Pinpoint the cell where the given text exists, returning its (X, Y) midpoint coordinate. 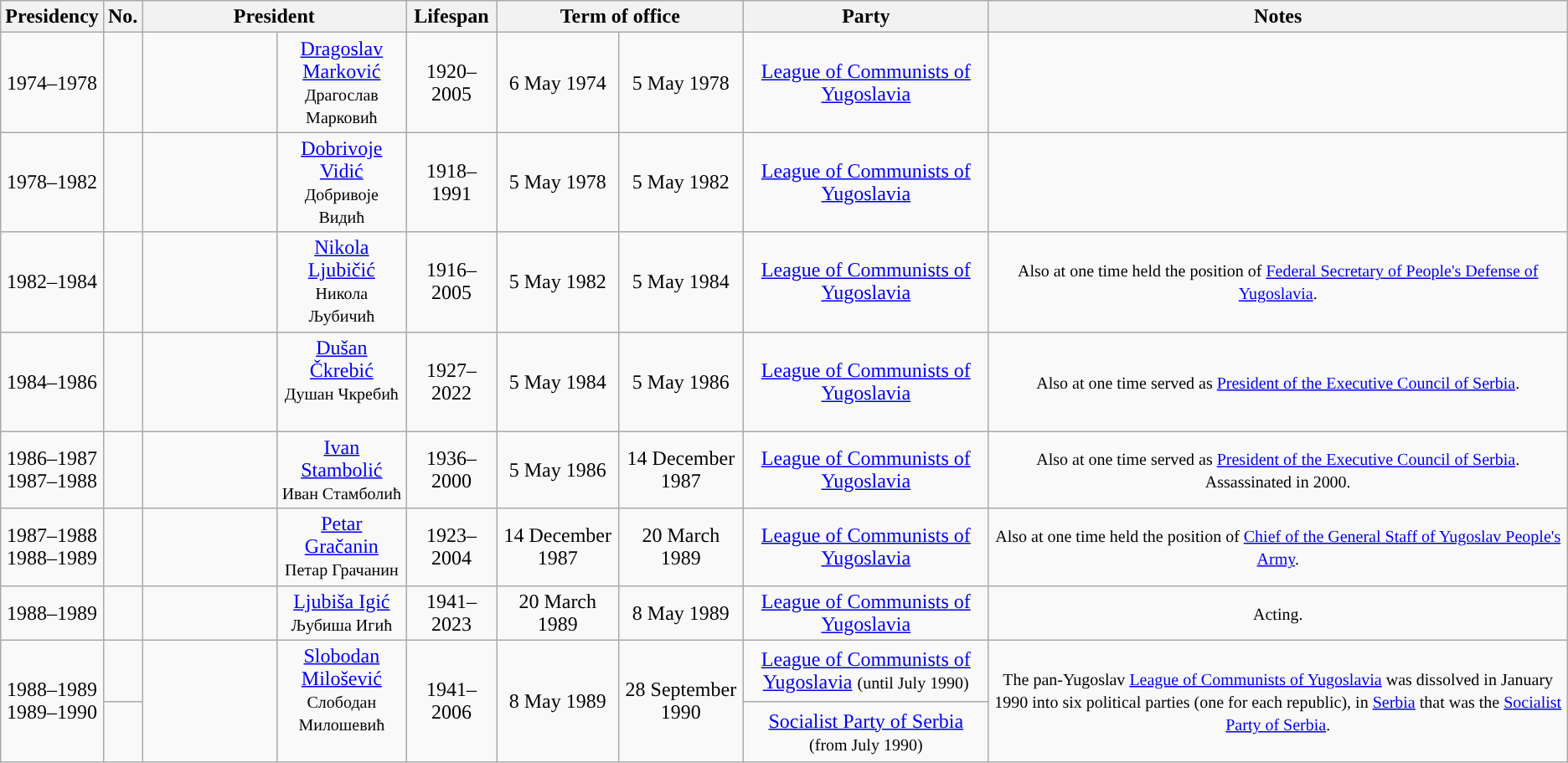
1988–1989 (52, 613)
28 September 1990 (680, 701)
Presidency (52, 17)
League of Communists of Yugoslavia (until July 1990) (866, 670)
1974–1978 (52, 82)
1984–1986 (52, 382)
1987–19881988–1989 (52, 547)
Also at one time held the position of Chief of the General Staff of Yugoslav People's Army. (1278, 547)
1988–19891989–1990 (52, 701)
Also at one time served as President of the Executive Council of Serbia. Assassinated in 2000. (1278, 470)
Ivan StambolićИван Стамболић (342, 470)
1920–2005 (451, 82)
1936–2000 (451, 470)
No. (122, 17)
Dragoslav MarkovićДрагослав Марковић (342, 82)
Ljubiša IgićЉубиша Игић (342, 613)
1941–2023 (451, 613)
1986–19871987–1988 (52, 470)
1941–2006 (451, 701)
Dobrivoje VidićДобривоје Видић (342, 183)
Acting. (1278, 613)
1918–1991 (451, 183)
President (275, 17)
Notes (1278, 17)
Party (866, 17)
6 May 1974 (558, 82)
Also at one time served as President of the Executive Council of Serbia. (1278, 382)
Term of office (620, 17)
1982–1984 (52, 281)
Socialist Party of Serbia(from July 1990) (866, 732)
1978–1982 (52, 183)
1927–2022 (451, 382)
1923–2004 (451, 547)
Lifespan (451, 17)
Petar GračaninПетар Грачанин (342, 547)
1916–2005 (451, 281)
Also at one time held the position of Federal Secretary of People's Defense of Yugoslavia. (1278, 281)
Dušan ČkrebićДушан Чкребић (342, 382)
Nikola LjubičićНикола Љубичић (342, 281)
Slobodan MiloševićСлободан Милошевић (342, 701)
